Locate the cell with the specified text and output its (x, y) center coordinate. 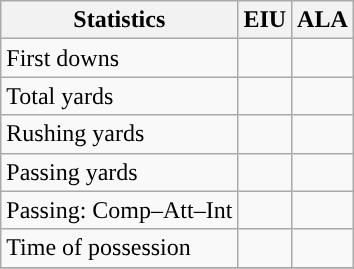
Passing: Comp–Att–Int (120, 210)
EIU (265, 20)
ALA (323, 20)
Rushing yards (120, 134)
Total yards (120, 96)
Statistics (120, 20)
Time of possession (120, 248)
First downs (120, 58)
Passing yards (120, 172)
